Find where the given text appears and provide that cell's center as (x, y) coordinate. 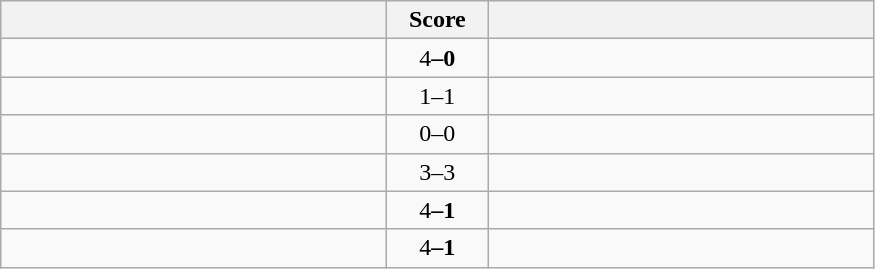
4–0 (438, 58)
1–1 (438, 96)
0–0 (438, 134)
3–3 (438, 172)
Score (438, 20)
